Detect which cell encompasses the target text, then output its (X, Y) center coordinate. 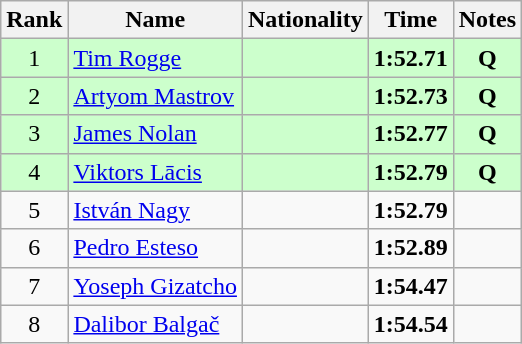
Tim Rogge (156, 58)
István Nagy (156, 210)
Dalibor Balgač (156, 324)
1 (34, 58)
Rank (34, 20)
Name (156, 20)
8 (34, 324)
5 (34, 210)
1:52.73 (410, 96)
3 (34, 134)
1:52.71 (410, 58)
Pedro Esteso (156, 248)
1:54.47 (410, 286)
1:54.54 (410, 324)
Notes (487, 20)
James Nolan (156, 134)
Artyom Mastrov (156, 96)
1:52.77 (410, 134)
Yoseph Gizatcho (156, 286)
Nationality (305, 20)
6 (34, 248)
4 (34, 172)
Time (410, 20)
1:52.89 (410, 248)
2 (34, 96)
7 (34, 286)
Viktors Lācis (156, 172)
